For the text-containing cell, return its midpoint in [x, y] coordinate format. 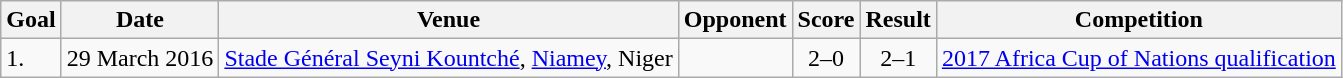
2–1 [898, 58]
Venue [448, 20]
1. [31, 58]
Competition [1138, 20]
2–0 [826, 58]
Date [140, 20]
29 March 2016 [140, 58]
Stade Général Seyni Kountché, Niamey, Niger [448, 58]
2017 Africa Cup of Nations qualification [1138, 58]
Goal [31, 20]
Score [826, 20]
Opponent [735, 20]
Result [898, 20]
